Identify which cell holds the provided text, then report its [x, y] central coordinate. 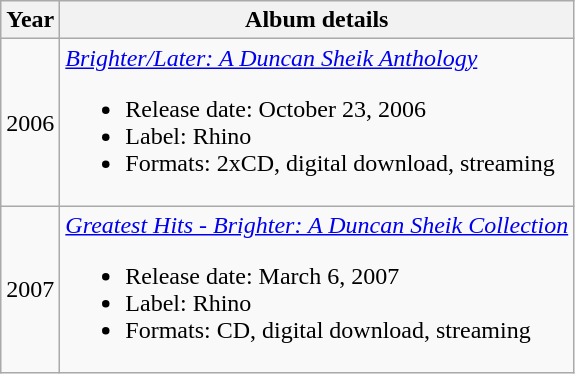
2006 [30, 122]
Brighter/Later: A Duncan Sheik AnthologyRelease date: October 23, 2006Label: RhinoFormats: 2xCD, digital download, streaming [317, 122]
2007 [30, 290]
Album details [317, 20]
Year [30, 20]
Greatest Hits - Brighter: A Duncan Sheik CollectionRelease date: March 6, 2007Label: RhinoFormats: CD, digital download, streaming [317, 290]
